Search for the cell housing the specified text and yield its [X, Y] center coordinate. 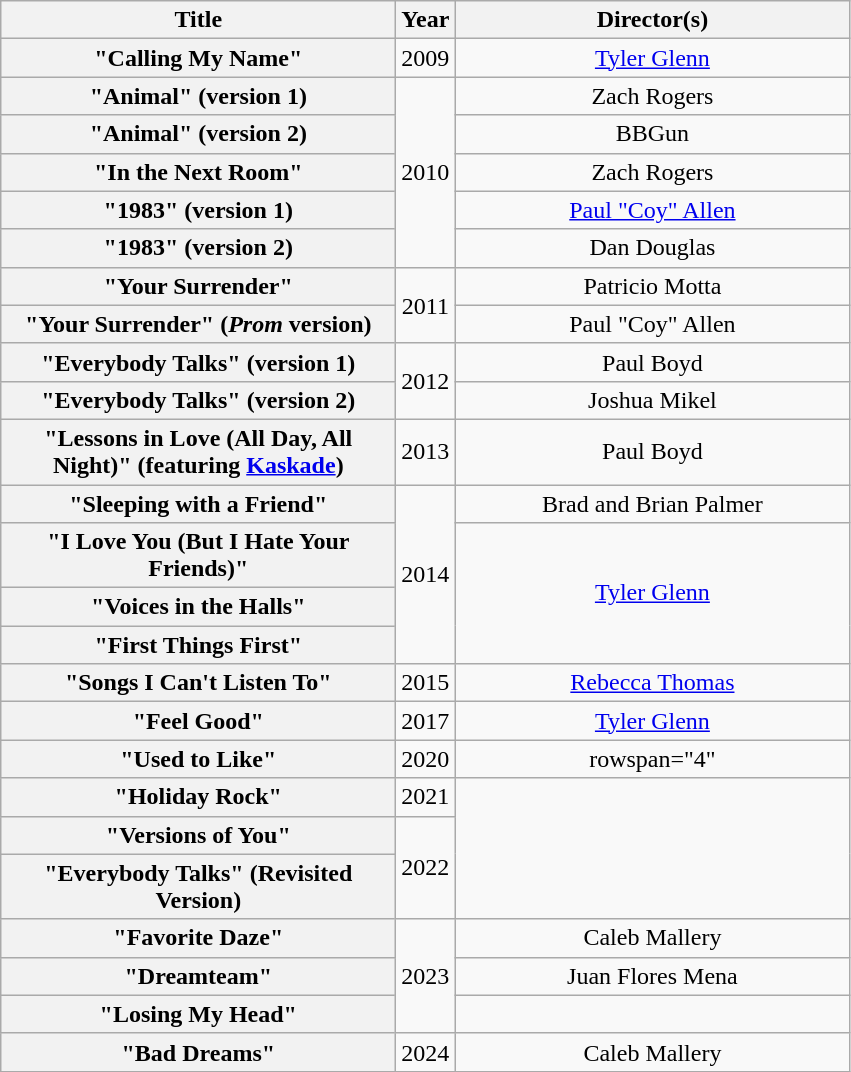
"Animal" (version 2) [198, 134]
rowspan="4" [652, 759]
"Sleeping with a Friend" [198, 503]
Patricio Motta [652, 286]
Joshua Mikel [652, 400]
"Calling My Name" [198, 58]
2010 [426, 172]
Director(s) [652, 20]
Brad and Brian Palmer [652, 503]
2020 [426, 759]
Title [198, 20]
"Favorite Daze" [198, 938]
2023 [426, 976]
2017 [426, 721]
2012 [426, 381]
"In the Next Room" [198, 172]
Year [426, 20]
"Feel Good" [198, 721]
2024 [426, 1052]
Juan Flores Mena [652, 976]
2022 [426, 868]
2013 [426, 452]
"Voices in the Halls" [198, 607]
"Bad Dreams" [198, 1052]
"I Love You (But I Hate Your Friends)" [198, 556]
2015 [426, 683]
2014 [426, 574]
"Used to Like" [198, 759]
2011 [426, 305]
"Your Surrender" (Prom version) [198, 324]
"1983" (version 1) [198, 210]
"First Things First" [198, 645]
"Versions of You" [198, 835]
Rebecca Thomas [652, 683]
"Everybody Talks" (version 2) [198, 400]
"Holiday Rock" [198, 797]
"Animal" (version 1) [198, 96]
"Songs I Can't Listen To" [198, 683]
"Dreamteam" [198, 976]
"Everybody Talks" (Revisited Version) [198, 886]
"Lessons in Love (All Day, All Night)" (featuring Kaskade) [198, 452]
"Everybody Talks" (version 1) [198, 362]
BBGun [652, 134]
"Your Surrender" [198, 286]
"1983" (version 2) [198, 248]
Dan Douglas [652, 248]
2021 [426, 797]
"Losing My Head" [198, 1014]
2009 [426, 58]
